Return the [X, Y] coordinate for the center point of the cell that contains the specified text.  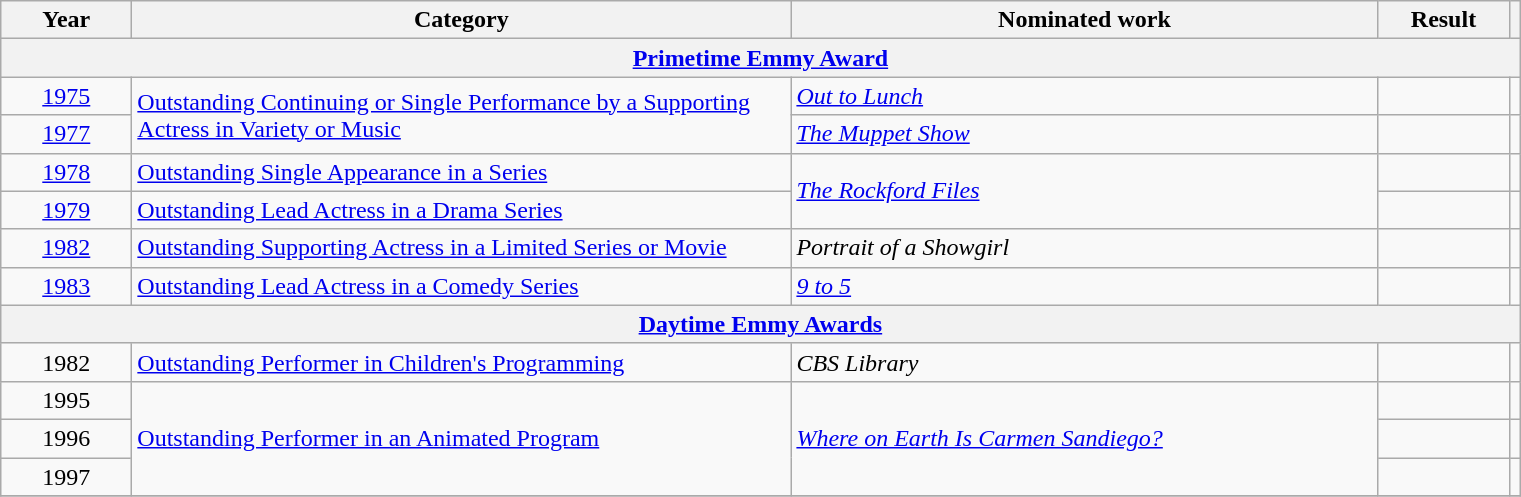
Outstanding Supporting Actress in a Limited Series or Movie [462, 248]
Outstanding Lead Actress in a Drama Series [462, 210]
CBS Library [1084, 362]
The Muppet Show [1084, 134]
Primetime Emmy Award [760, 58]
Outstanding Lead Actress in a Comedy Series [462, 286]
Daytime Emmy Awards [760, 324]
Category [462, 20]
The Rockford Files [1084, 191]
Year [66, 20]
1977 [66, 134]
1983 [66, 286]
Outstanding Single Appearance in a Series [462, 172]
1978 [66, 172]
Outstanding Performer in an Animated Program [462, 438]
Nominated work [1084, 20]
1995 [66, 400]
1997 [66, 477]
Result [1444, 20]
Portrait of a Showgirl [1084, 248]
1996 [66, 438]
1975 [66, 96]
Out to Lunch [1084, 96]
9 to 5 [1084, 286]
1979 [66, 210]
Where on Earth Is Carmen Sandiego? [1084, 438]
Outstanding Performer in Children's Programming [462, 362]
Outstanding Continuing or Single Performance by a Supporting Actress in Variety or Music [462, 115]
